Return the (X, Y) coordinate for the center point of the cell that contains the specified text.  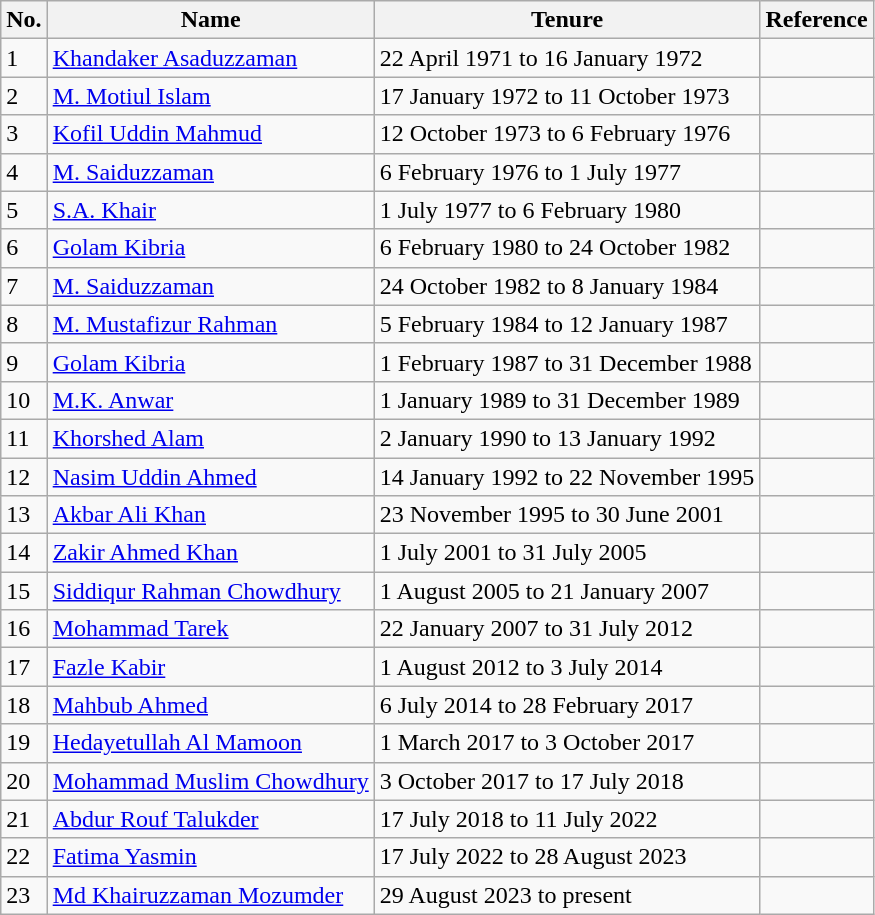
17 January 1972 to 11 October 1973 (567, 96)
20 (24, 781)
22 April 1971 to 16 January 1972 (567, 58)
Md Khairuzzaman Mozumder (210, 895)
12 (24, 477)
Akbar Ali Khan (210, 515)
Hedayetullah Al Mamoon (210, 743)
Mohammad Muslim Chowdhury (210, 781)
23 (24, 895)
22 (24, 857)
Tenure (567, 20)
Khandaker Asaduzzaman (210, 58)
15 (24, 591)
Fatima Yasmin (210, 857)
Kofil Uddin Mahmud (210, 134)
29 August 2023 to present (567, 895)
4 (24, 172)
Name (210, 20)
9 (24, 362)
Khorshed Alam (210, 438)
17 (24, 667)
Mahbub Ahmed (210, 705)
Mohammad Tarek (210, 629)
M. Motiul Islam (210, 96)
1 March 2017 to 3 October 2017 (567, 743)
1 February 1987 to 31 December 1988 (567, 362)
7 (24, 286)
12 October 1973 to 6 February 1976 (567, 134)
5 (24, 210)
1 August 2005 to 21 January 2007 (567, 591)
19 (24, 743)
17 July 2018 to 11 July 2022 (567, 819)
14 (24, 553)
3 October 2017 to 17 July 2018 (567, 781)
1 August 2012 to 3 July 2014 (567, 667)
10 (24, 400)
Reference (816, 20)
5 February 1984 to 12 January 1987 (567, 324)
11 (24, 438)
Abdur Rouf Talukder (210, 819)
Fazle Kabir (210, 667)
21 (24, 819)
18 (24, 705)
No. (24, 20)
6 February 1980 to 24 October 1982 (567, 248)
S.A. Khair (210, 210)
17 July 2022 to 28 August 2023 (567, 857)
1 January 1989 to 31 December 1989 (567, 400)
1 July 1977 to 6 February 1980 (567, 210)
1 (24, 58)
2 January 1990 to 13 January 1992 (567, 438)
14 January 1992 to 22 November 1995 (567, 477)
22 January 2007 to 31 July 2012 (567, 629)
Nasim Uddin Ahmed (210, 477)
2 (24, 96)
16 (24, 629)
6 July 2014 to 28 February 2017 (567, 705)
M.K. Anwar (210, 400)
13 (24, 515)
23 November 1995 to 30 June 2001 (567, 515)
6 February 1976 to 1 July 1977 (567, 172)
Siddiqur Rahman Chowdhury (210, 591)
Zakir Ahmed Khan (210, 553)
8 (24, 324)
1 July 2001 to 31 July 2005 (567, 553)
6 (24, 248)
3 (24, 134)
M. Mustafizur Rahman (210, 324)
24 October 1982 to 8 January 1984 (567, 286)
